Capture the cell that displays the provided text and extract its [x, y] central coordinate. 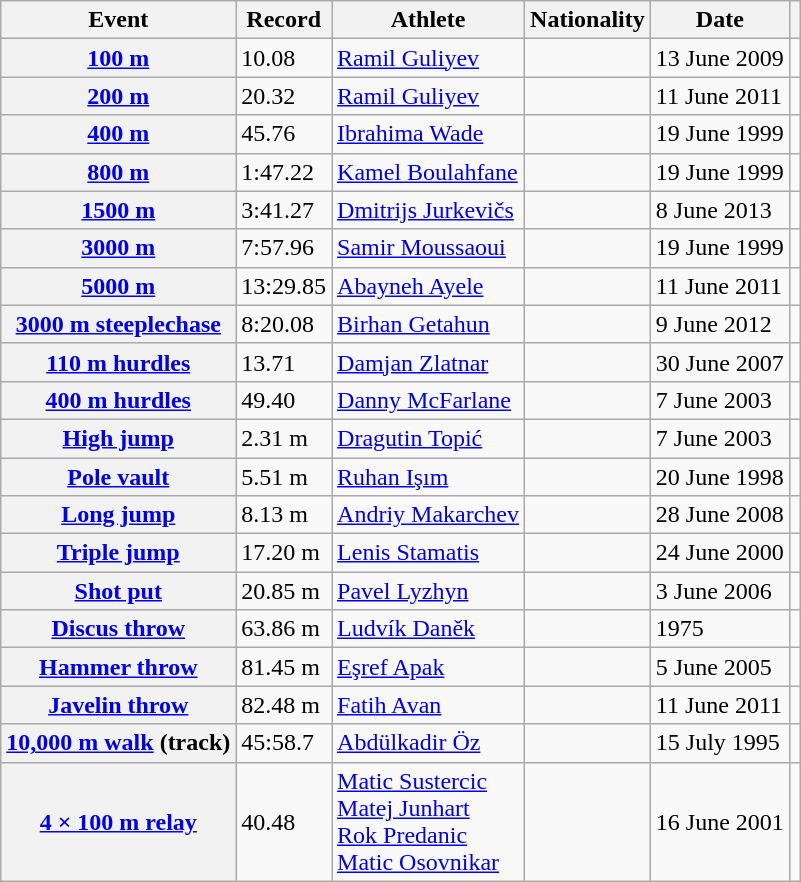
3 June 2006 [720, 591]
Hammer throw [118, 667]
400 m hurdles [118, 400]
Javelin throw [118, 705]
8:20.08 [284, 324]
20 June 1998 [720, 477]
Long jump [118, 515]
17.20 m [284, 553]
16 June 2001 [720, 822]
Dmitrijs Jurkevičs [428, 210]
9 June 2012 [720, 324]
13 June 2009 [720, 58]
45.76 [284, 134]
28 June 2008 [720, 515]
24 June 2000 [720, 553]
Event [118, 20]
Abayneh Ayele [428, 286]
110 m hurdles [118, 362]
Dragutin Topić [428, 438]
Birhan Getahun [428, 324]
Matic SustercicMatej JunhartRok PredanicMatic Osovnikar [428, 822]
Ludvík Daněk [428, 629]
Ruhan Işım [428, 477]
10.08 [284, 58]
Athlete [428, 20]
Ibrahima Wade [428, 134]
400 m [118, 134]
13.71 [284, 362]
15 July 1995 [720, 743]
82.48 m [284, 705]
2.31 m [284, 438]
Abdülkadir Öz [428, 743]
Record [284, 20]
1500 m [118, 210]
5000 m [118, 286]
Lenis Stamatis [428, 553]
49.40 [284, 400]
Eşref Apak [428, 667]
1975 [720, 629]
Pavel Lyzhyn [428, 591]
Shot put [118, 591]
High jump [118, 438]
13:29.85 [284, 286]
3:41.27 [284, 210]
200 m [118, 96]
5 June 2005 [720, 667]
Damjan Zlatnar [428, 362]
Fatih Avan [428, 705]
Danny McFarlane [428, 400]
45:58.7 [284, 743]
10,000 m walk (track) [118, 743]
40.48 [284, 822]
3000 m [118, 248]
4 × 100 m relay [118, 822]
Pole vault [118, 477]
Date [720, 20]
Nationality [588, 20]
800 m [118, 172]
Samir Moussaoui [428, 248]
1:47.22 [284, 172]
63.86 m [284, 629]
30 June 2007 [720, 362]
Kamel Boulahfane [428, 172]
Triple jump [118, 553]
8 June 2013 [720, 210]
Discus throw [118, 629]
3000 m steeplechase [118, 324]
Andriy Makarchev [428, 515]
8.13 m [284, 515]
7:57.96 [284, 248]
5.51 m [284, 477]
81.45 m [284, 667]
20.85 m [284, 591]
100 m [118, 58]
20.32 [284, 96]
